Determine the [x, y] coordinate at the center of the cell enclosing the given text.  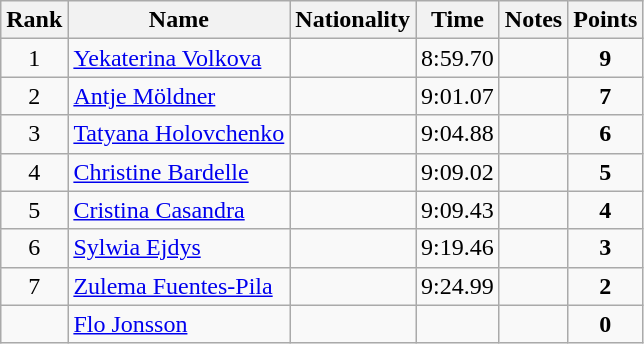
Points [606, 20]
Flo Jonsson [179, 324]
9:19.46 [458, 248]
Notes [533, 20]
9:24.99 [458, 286]
Cristina Casandra [179, 210]
Yekaterina Volkova [179, 58]
Nationality [353, 20]
Sylwia Ejdys [179, 248]
Name [179, 20]
0 [606, 324]
9 [606, 58]
Tatyana Holovchenko [179, 134]
1 [34, 58]
8:59.70 [458, 58]
Rank [34, 20]
Antje Möldner [179, 96]
Christine Bardelle [179, 172]
9:01.07 [458, 96]
Time [458, 20]
9:04.88 [458, 134]
9:09.02 [458, 172]
Zulema Fuentes-Pila [179, 286]
9:09.43 [458, 210]
